Capture the cell that displays the provided text and extract its [X, Y] central coordinate. 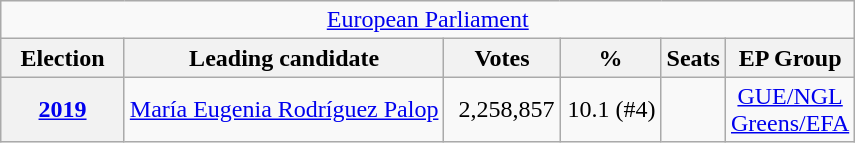
10.1 (#4) [610, 110]
María Eugenia Rodríguez Palop [284, 110]
European Parliament [428, 20]
2,258,857 [502, 110]
Votes [502, 58]
2019 [63, 110]
Seats [693, 58]
Election [63, 58]
Leading candidate [284, 58]
GUE/NGLGreens/EFA [790, 110]
% [610, 58]
EP Group [790, 58]
